Scan for the cell matching the given text and deliver its (x, y) coordinate at center. 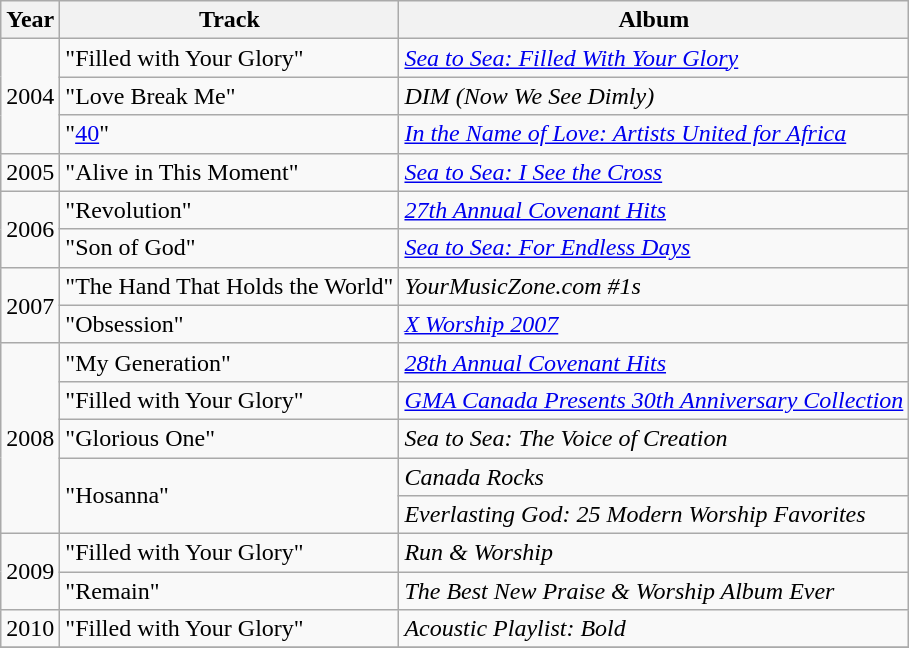
27th Annual Covenant Hits (654, 210)
2007 (30, 305)
"The Hand That Holds the World" (230, 286)
Year (30, 20)
"My Generation" (230, 362)
2008 (30, 438)
Run & Worship (654, 553)
Track (230, 20)
2009 (30, 572)
"Remain" (230, 591)
YourMusicZone.com #1s (654, 286)
"Son of God" (230, 248)
DIM (Now We See Dimly) (654, 96)
Sea to Sea: Filled With Your Glory (654, 58)
Album (654, 20)
"Obsession" (230, 324)
The Best New Praise & Worship Album Ever (654, 591)
"Revolution" (230, 210)
Sea to Sea: I See the Cross (654, 172)
Sea to Sea: The Voice of Creation (654, 438)
"Alive in This Moment" (230, 172)
Everlasting God: 25 Modern Worship Favorites (654, 515)
In the Name of Love: Artists United for Africa (654, 134)
2006 (30, 229)
2004 (30, 96)
"Glorious One" (230, 438)
"40" (230, 134)
2005 (30, 172)
"Love Break Me" (230, 96)
Acoustic Playlist: Bold (654, 629)
Sea to Sea: For Endless Days (654, 248)
GMA Canada Presents 30th Anniversary Collection (654, 400)
"Hosanna" (230, 496)
28th Annual Covenant Hits (654, 362)
Canada Rocks (654, 477)
2010 (30, 629)
X Worship 2007 (654, 324)
